Pinpoint the cell where the given text exists, returning its [X, Y] midpoint coordinate. 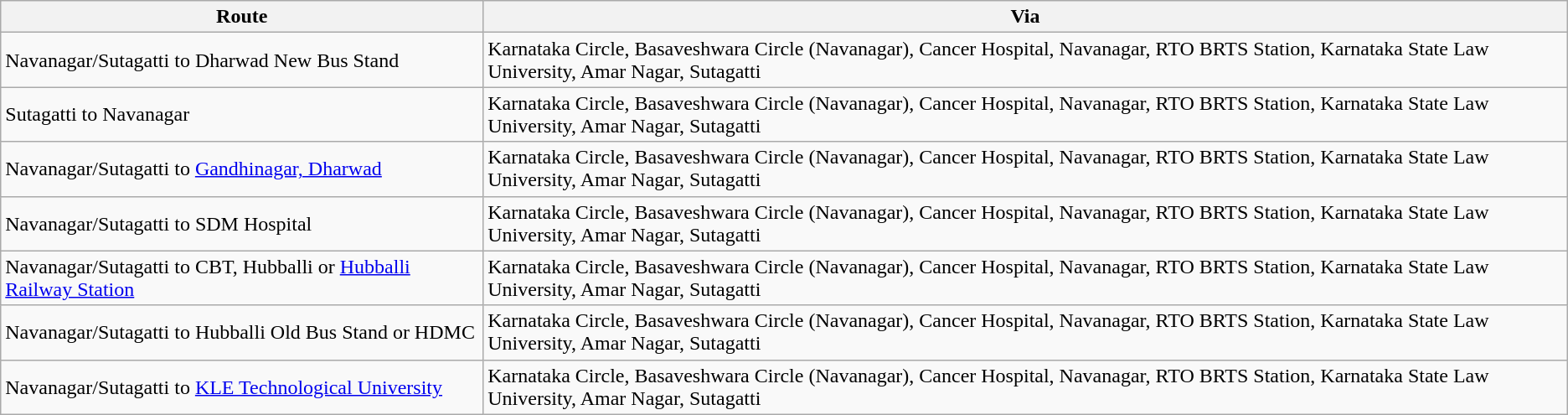
Navanagar/Sutagatti to KLE Technological University [242, 387]
Navanagar/Sutagatti to Dharwad New Bus Stand [242, 60]
Navanagar/Sutagatti to CBT, Hubballi or Hubballi Railway Station [242, 278]
Route [242, 17]
Navanagar/Sutagatti to Hubballi Old Bus Stand or HDMC [242, 332]
Navanagar/Sutagatti to Gandhinagar, Dharwad [242, 169]
Sutagatti to Navanagar [242, 114]
Via [1025, 17]
Navanagar/Sutagatti to SDM Hospital [242, 223]
